Locate the cell with the specified text and output its [x, y] center coordinate. 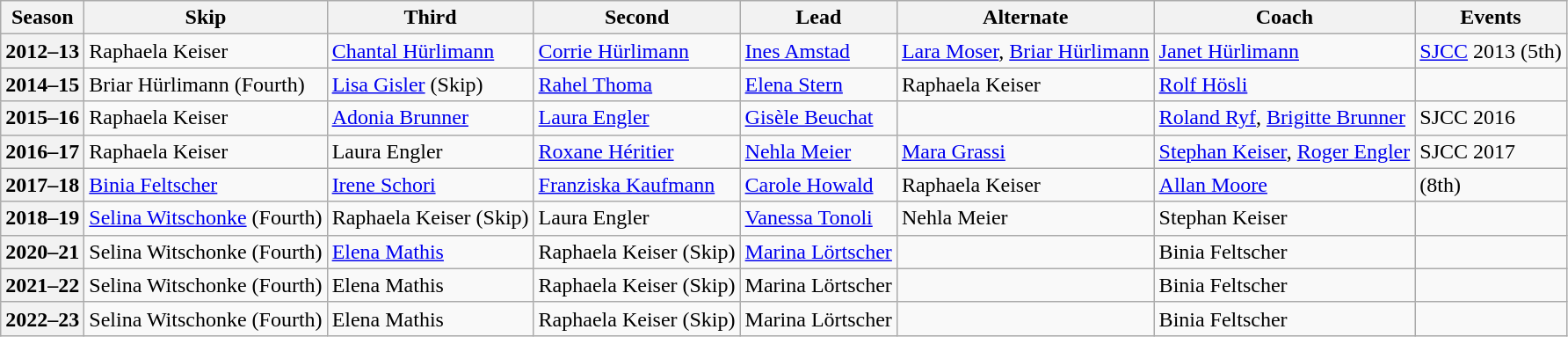
Vanessa Tonoli [818, 218]
Lisa Gisler (Skip) [431, 84]
Coach [1285, 18]
Lara Moser, Briar Hürlimann [1025, 51]
SJCC 2016 [1491, 118]
Carole Howald [818, 185]
2014–15 [42, 84]
Stephan Keiser, Roger Engler [1285, 151]
(8th) [1491, 185]
Alternate [1025, 18]
2021–22 [42, 285]
Mara Grassi [1025, 151]
Lead [818, 18]
Third [431, 18]
Stephan Keiser [1285, 218]
Roland Ryf, Brigitte Brunner [1285, 118]
Elena Stern [818, 84]
2017–18 [42, 185]
Gisèle Beuchat [818, 118]
Rolf Hösli [1285, 84]
Allan Moore [1285, 185]
2018–19 [42, 218]
Season [42, 18]
Chantal Hürlimann [431, 51]
2020–21 [42, 252]
2012–13 [42, 51]
2022–23 [42, 319]
Franziska Kaufmann [636, 185]
SJCC 2013 (5th) [1491, 51]
2016–17 [42, 151]
Events [1491, 18]
Ines Amstad [818, 51]
Skip [206, 18]
Janet Hürlimann [1285, 51]
Roxane Héritier [636, 151]
Irene Schori [431, 185]
Briar Hürlimann (Fourth) [206, 84]
SJCC 2017 [1491, 151]
2015–16 [42, 118]
Corrie Hürlimann [636, 51]
Adonia Brunner [431, 118]
Rahel Thoma [636, 84]
Second [636, 18]
